Search for the cell housing the specified text and yield its [X, Y] center coordinate. 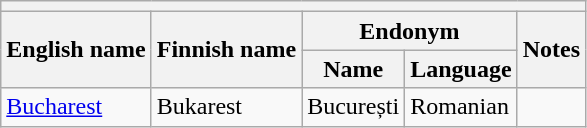
București [354, 107]
Language [461, 69]
English name [76, 50]
Name [354, 69]
Notes [551, 50]
Endonym [410, 31]
Bukarest [226, 107]
Bucharest [76, 107]
Finnish name [226, 50]
Romanian [461, 107]
